Scan for the cell matching the given text and deliver its (X, Y) coordinate at center. 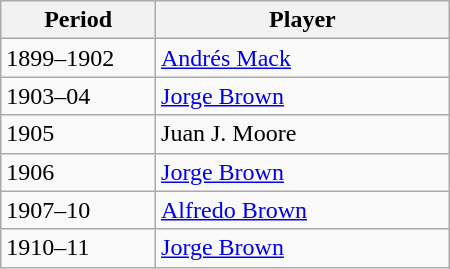
1910–11 (78, 248)
1905 (78, 134)
Alfredo Brown (303, 210)
1903–04 (78, 96)
Player (303, 20)
1906 (78, 172)
Juan J. Moore (303, 134)
1907–10 (78, 210)
Andrés Mack (303, 58)
Period (78, 20)
1899–1902 (78, 58)
